Pinpoint the cell where the given text exists, returning its [X, Y] midpoint coordinate. 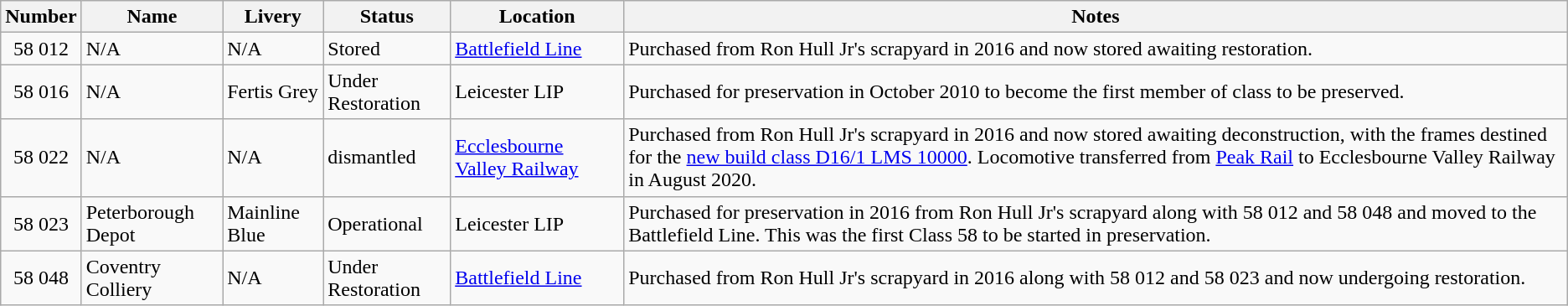
58 012 [41, 49]
Livery [273, 17]
Peterborough Depot [152, 223]
Location [538, 17]
Name [152, 17]
58 022 [41, 158]
Mainline Blue [273, 223]
Operational [387, 223]
Coventry Colliery [152, 278]
58 048 [41, 278]
Number [41, 17]
Fertis Grey [273, 92]
58 023 [41, 223]
58 016 [41, 92]
dismantled [387, 158]
Status [387, 17]
Purchased for preservation in October 2010 to become the first member of class to be preserved. [1096, 92]
Purchased from Ron Hull Jr's scrapyard in 2016 and now stored awaiting restoration. [1096, 49]
Purchased from Ron Hull Jr's scrapyard in 2016 along with 58 012 and 58 023 and now undergoing restoration. [1096, 278]
Stored [387, 49]
Ecclesbourne Valley Railway [538, 158]
Notes [1096, 17]
